Pinpoint the cell where the given text exists, returning its [X, Y] midpoint coordinate. 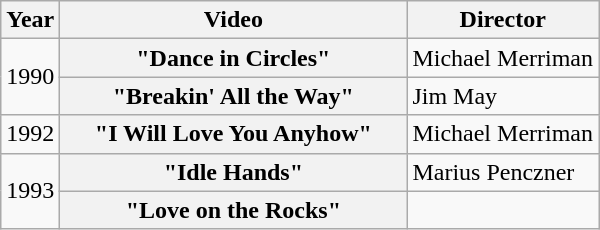
"Idle Hands" [234, 172]
1992 [30, 134]
1990 [30, 77]
"Love on the Rocks" [234, 210]
"Breakin' All the Way" [234, 96]
Year [30, 20]
Marius Penczner [503, 172]
Director [503, 20]
Jim May [503, 96]
1993 [30, 191]
Video [234, 20]
"Dance in Circles" [234, 58]
"I Will Love You Anyhow" [234, 134]
